Output the [x, y] coordinate of the center of the cell containing the given text.  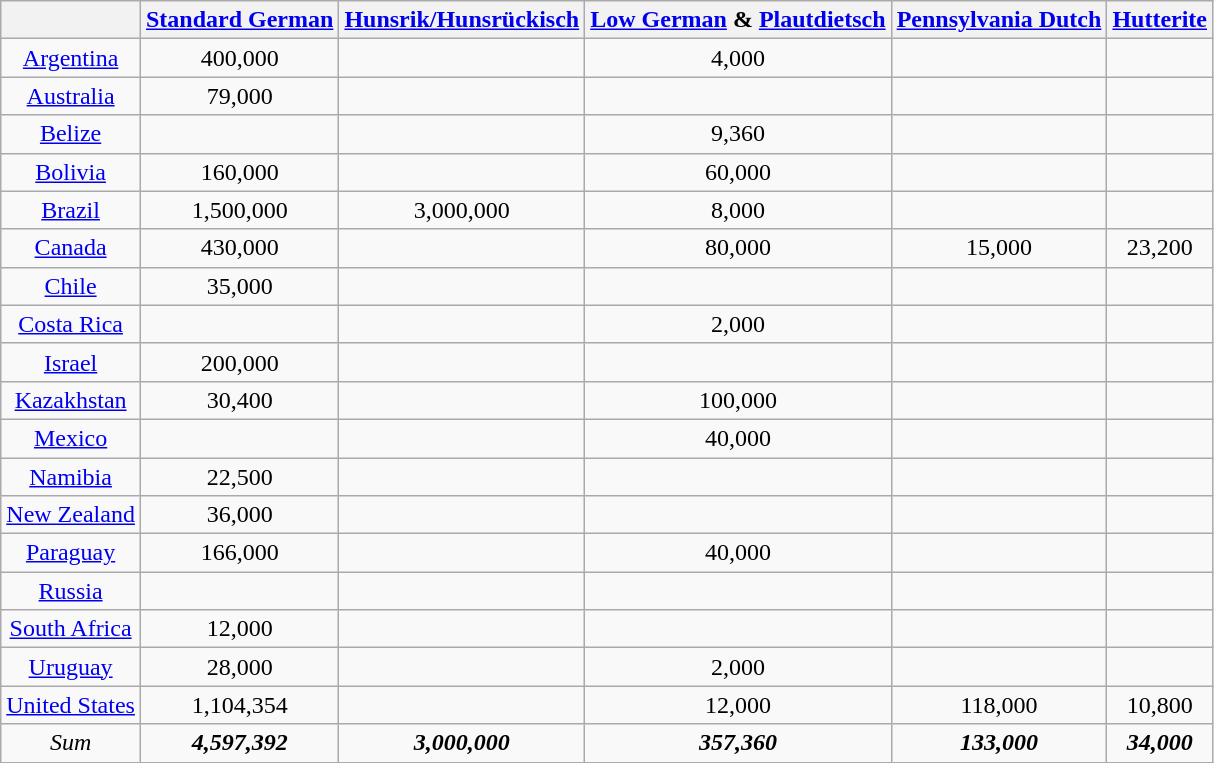
Sum [71, 743]
Brazil [71, 210]
34,000 [1160, 743]
10,800 [1160, 705]
36,000 [239, 515]
22,500 [239, 477]
Russia [71, 591]
100,000 [738, 400]
118,000 [999, 705]
Pennsylvania Dutch [999, 20]
Chile [71, 286]
60,000 [738, 172]
Paraguay [71, 553]
Argentina [71, 58]
Canada [71, 248]
200,000 [239, 362]
35,000 [239, 286]
23,200 [1160, 248]
28,000 [239, 667]
Kazakhstan [71, 400]
1,500,000 [239, 210]
South Africa [71, 629]
133,000 [999, 743]
Israel [71, 362]
357,360 [738, 743]
Low German & Plautdietsch [738, 20]
Namibia [71, 477]
Belize [71, 134]
Hunsrik/Hunsrückisch [462, 20]
4,597,392 [239, 743]
Bolivia [71, 172]
8,000 [738, 210]
Hutterite [1160, 20]
9,360 [738, 134]
160,000 [239, 172]
15,000 [999, 248]
Standard German [239, 20]
79,000 [239, 96]
United States [71, 705]
166,000 [239, 553]
80,000 [738, 248]
400,000 [239, 58]
4,000 [738, 58]
Costa Rica [71, 324]
Australia [71, 96]
Uruguay [71, 667]
Mexico [71, 438]
1,104,354 [239, 705]
New Zealand [71, 515]
430,000 [239, 248]
30,400 [239, 400]
